Capture the cell that displays the provided text and extract its (X, Y) central coordinate. 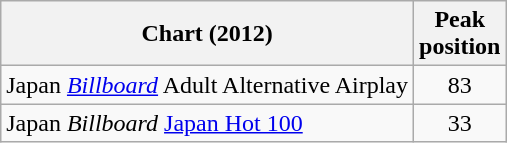
83 (460, 85)
Japan Billboard Japan Hot 100 (208, 123)
Japan Billboard Adult Alternative Airplay (208, 85)
33 (460, 123)
Chart (2012) (208, 34)
Peakposition (460, 34)
